From the cell containing the given text, extract its center point as (x, y) coordinate. 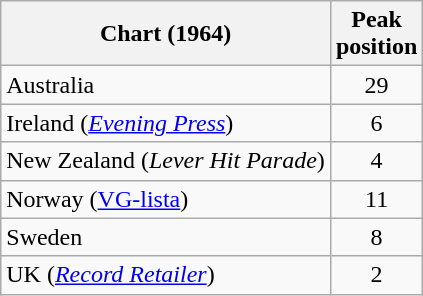
6 (376, 123)
Chart (1964) (166, 34)
New Zealand (Lever Hit Parade) (166, 161)
11 (376, 199)
Ireland (Evening Press) (166, 123)
Australia (166, 85)
2 (376, 275)
Norway (VG-lista) (166, 199)
29 (376, 85)
Sweden (166, 237)
4 (376, 161)
Peakposition (376, 34)
UK (Record Retailer) (166, 275)
8 (376, 237)
